Find where the given text appears and provide that cell's center as [X, Y] coordinate. 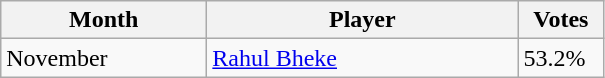
November [104, 58]
Player [362, 20]
53.2% [561, 58]
Rahul Bheke [362, 58]
Month [104, 20]
Votes [561, 20]
